Capture the cell that displays the provided text and extract its (X, Y) central coordinate. 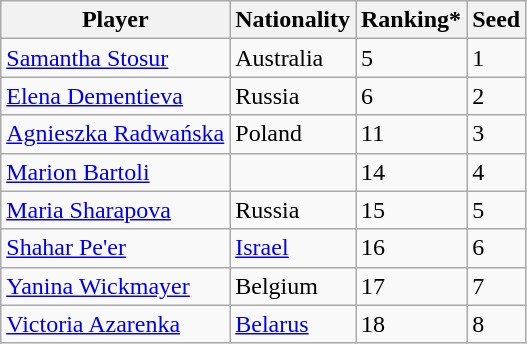
Israel (293, 248)
Marion Bartoli (116, 172)
14 (412, 172)
Maria Sharapova (116, 210)
4 (496, 172)
18 (412, 324)
Belgium (293, 286)
Agnieszka Radwańska (116, 134)
16 (412, 248)
1 (496, 58)
17 (412, 286)
Nationality (293, 20)
8 (496, 324)
Ranking* (412, 20)
Elena Dementieva (116, 96)
Victoria Azarenka (116, 324)
Shahar Pe'er (116, 248)
3 (496, 134)
15 (412, 210)
7 (496, 286)
Player (116, 20)
Australia (293, 58)
Seed (496, 20)
2 (496, 96)
Yanina Wickmayer (116, 286)
Belarus (293, 324)
Samantha Stosur (116, 58)
11 (412, 134)
Poland (293, 134)
